For the text-containing cell, return its midpoint in [X, Y] coordinate format. 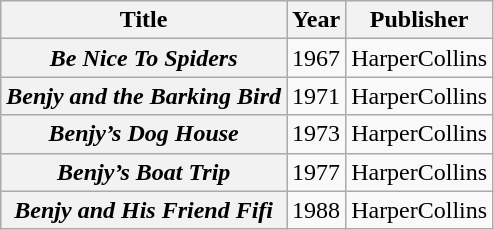
1973 [316, 134]
Title [144, 20]
Publisher [420, 20]
1971 [316, 96]
Benjy and His Friend Fifi [144, 210]
1988 [316, 210]
Benjy and the Barking Bird [144, 96]
1967 [316, 58]
Be Nice To Spiders [144, 58]
1977 [316, 172]
Year [316, 20]
Benjy’s Dog House [144, 134]
Benjy’s Boat Trip [144, 172]
